Return the [x, y] coordinate for the center point of the cell that contains the specified text.  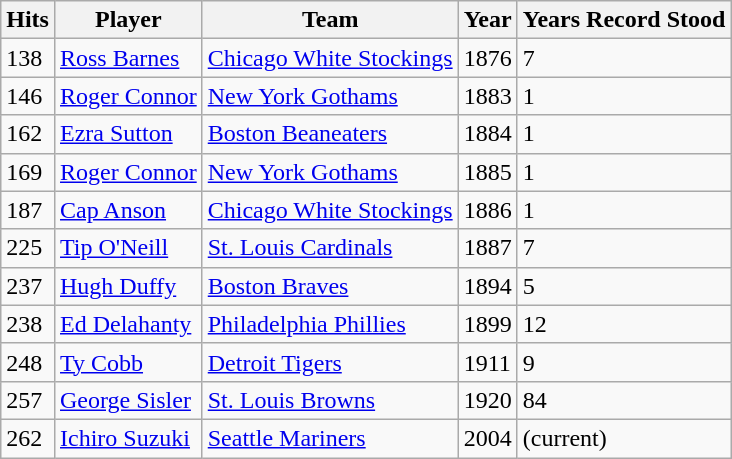
262 [28, 438]
Player [128, 20]
Hits [28, 20]
5 [624, 286]
9 [624, 362]
225 [28, 248]
1883 [488, 96]
1911 [488, 362]
1894 [488, 286]
12 [624, 324]
Cap Anson [128, 210]
138 [28, 58]
1876 [488, 58]
St. Louis Browns [330, 400]
St. Louis Cardinals [330, 248]
187 [28, 210]
Hugh Duffy [128, 286]
George Sisler [128, 400]
1899 [488, 324]
1886 [488, 210]
Boston Braves [330, 286]
Ichiro Suzuki [128, 438]
162 [28, 134]
Detroit Tigers [330, 362]
Philadelphia Phillies [330, 324]
Seattle Mariners [330, 438]
169 [28, 172]
2004 [488, 438]
1885 [488, 172]
1884 [488, 134]
248 [28, 362]
Team [330, 20]
Boston Beaneaters [330, 134]
238 [28, 324]
Ty Cobb [128, 362]
1920 [488, 400]
Ed Delahanty [128, 324]
Tip O'Neill [128, 248]
Year [488, 20]
Ross Barnes [128, 58]
Years Record Stood [624, 20]
237 [28, 286]
146 [28, 96]
84 [624, 400]
257 [28, 400]
(current) [624, 438]
Ezra Sutton [128, 134]
1887 [488, 248]
